Search for the cell housing the specified text and yield its (x, y) center coordinate. 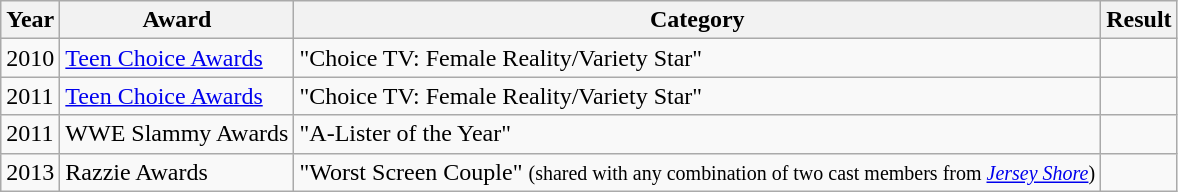
"Worst Screen Couple" (shared with any combination of two cast members from Jersey Shore) (698, 172)
WWE Slammy Awards (177, 134)
Result (1139, 20)
Category (698, 20)
Razzie Awards (177, 172)
Award (177, 20)
Year (30, 20)
2010 (30, 58)
"A-Lister of the Year" (698, 134)
2013 (30, 172)
